Detect which cell encompasses the target text, then output its (x, y) center coordinate. 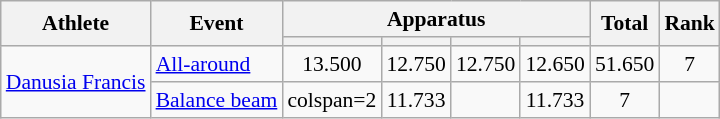
Total (624, 24)
12.650 (554, 64)
Apparatus (436, 19)
All-around (217, 64)
Rank (690, 24)
Athlete (76, 24)
13.500 (332, 64)
colspan=2 (332, 100)
Event (217, 24)
51.650 (624, 64)
Balance beam (217, 100)
Danusia Francis (76, 82)
